From the cell containing the given text, extract its center point as [X, Y] coordinate. 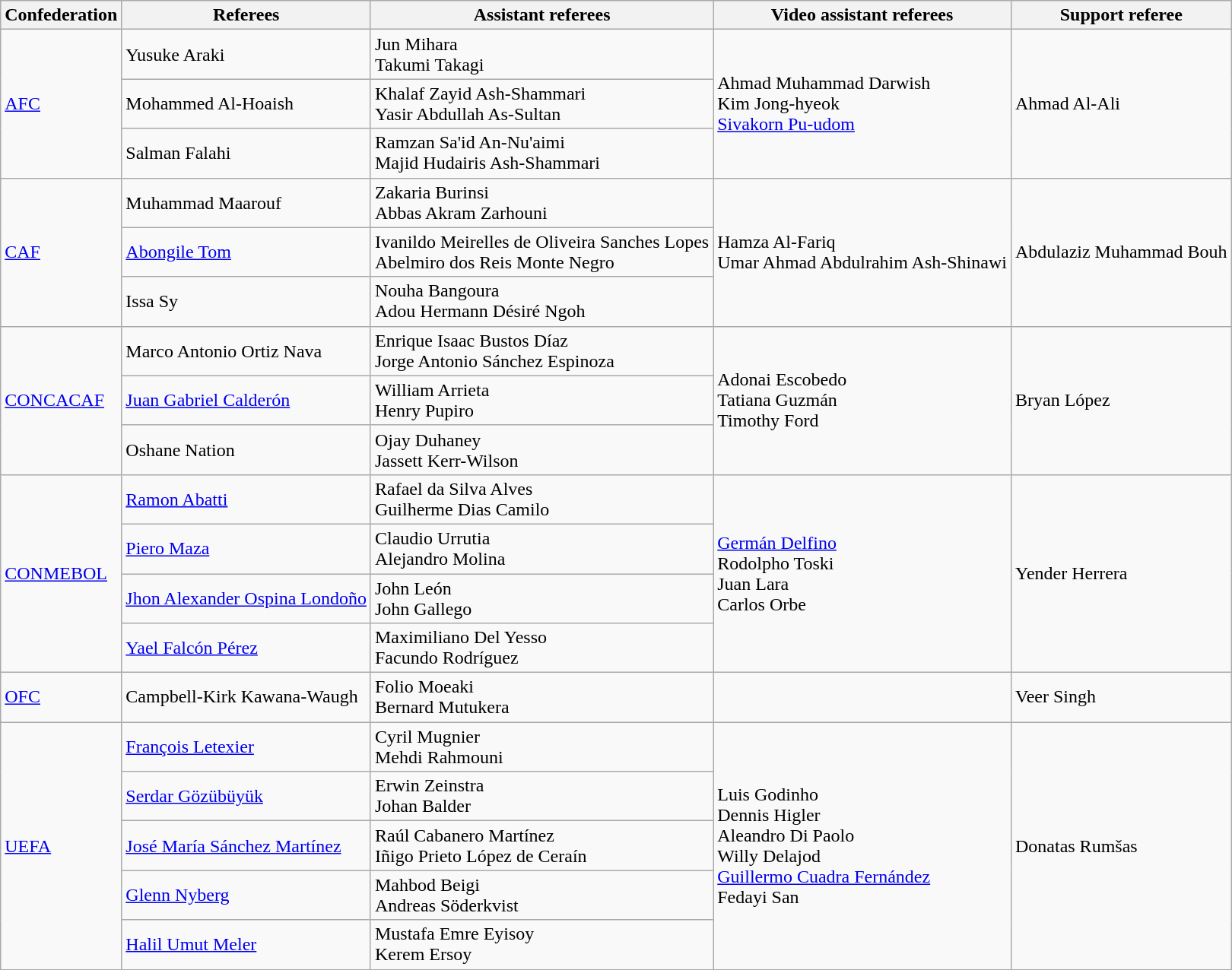
Marco Antonio Ortiz Nava [246, 351]
Piero Maza [246, 549]
CAF [61, 252]
Salman Falahi [246, 154]
Adonai Escobedo Tatiana Guzmán Timothy Ford [862, 400]
Ramon Abatti [246, 499]
Glenn Nyberg [246, 896]
Mohammed Al-Hoaish [246, 103]
Ojay Duhaney Jassett Kerr-Wilson [541, 450]
Claudio Urrutia Alejandro Molina [541, 549]
Cyril Mugnier Mehdi Rahmouni [541, 747]
Maximiliano Del Yesso Facundo Rodríguez [541, 648]
Issa Sy [246, 301]
Halil Umut Meler [246, 944]
Hamza Al-Fariq Umar Ahmad Abdulrahim Ash-Shinawi [862, 252]
Abdulaziz Muhammad Bouh [1121, 252]
François Letexier [246, 747]
CONMEBOL [61, 573]
Veer Singh [1121, 698]
Germán Delfino Rodolpho Toski Juan Lara Carlos Orbe [862, 573]
Donatas Rumšas [1121, 845]
Yusuke Araki [246, 55]
Khalaf Zayid Ash-Shammari Yasir Abdullah As-Sultan [541, 103]
Ivanildo Meirelles de Oliveira Sanches Lopes Abelmiro dos Reis Monte Negro [541, 252]
AFC [61, 103]
Juan Gabriel Calderón [246, 400]
UEFA [61, 845]
John León John Gallego [541, 598]
Referees [246, 15]
Campbell-Kirk Kawana-Waugh [246, 698]
Ahmad Al-Ali [1121, 103]
Raúl Cabanero Martínez Iñigo Prieto López de Ceraín [541, 845]
Assistant referees [541, 15]
Bryan López [1121, 400]
Oshane Nation [246, 450]
Serdar Gözübüyük [246, 797]
Muhammad Maarouf [246, 202]
OFC [61, 698]
Support referee [1121, 15]
Yael Falcón Pérez [246, 648]
Erwin Zeinstra Johan Balder [541, 797]
José María Sánchez Martínez [246, 845]
Ramzan Sa'id An-Nu'aimi Majid Hudairis Ash-Shammari [541, 154]
Zakaria Burinsi Abbas Akram Zarhouni [541, 202]
Jhon Alexander Ospina Londoño [246, 598]
Mustafa Emre Eyisoy Kerem Ersoy [541, 944]
Mahbod Beigi Andreas Söderkvist [541, 896]
Enrique Isaac Bustos Díaz Jorge Antonio Sánchez Espinoza [541, 351]
William Arrieta Henry Pupiro [541, 400]
Folio Moeaki Bernard Mutukera [541, 698]
Ahmad Muhammad Darwish Kim Jong-hyeok Sivakorn Pu-udom [862, 103]
Luis Godinho Dennis Higler Aleandro Di Paolo Willy Delajod Guillermo Cuadra Fernández Fedayi San [862, 845]
Rafael da Silva Alves Guilherme Dias Camilo [541, 499]
Confederation [61, 15]
Yender Herrera [1121, 573]
Video assistant referees [862, 15]
Jun Mihara Takumi Takagi [541, 55]
Abongile Tom [246, 252]
CONCACAF [61, 400]
Nouha Bangoura Adou Hermann Désiré Ngoh [541, 301]
